Scan for the cell matching the given text and deliver its [X, Y] coordinate at center. 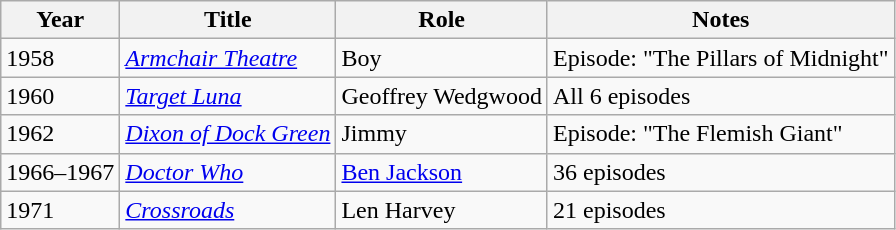
Crossroads [228, 210]
21 episodes [720, 210]
Notes [720, 20]
Title [228, 20]
Year [60, 20]
1958 [60, 58]
Ben Jackson [442, 172]
1962 [60, 134]
36 episodes [720, 172]
Jimmy [442, 134]
1960 [60, 96]
1971 [60, 210]
Len Harvey [442, 210]
Episode: "The Pillars of Midnight" [720, 58]
Boy [442, 58]
Doctor Who [228, 172]
Episode: "The Flemish Giant" [720, 134]
Dixon of Dock Green [228, 134]
Target Luna [228, 96]
Geoffrey Wedgwood [442, 96]
Armchair Theatre [228, 58]
1966–1967 [60, 172]
Role [442, 20]
All 6 episodes [720, 96]
